Determine the (X, Y) coordinate at the center of the cell enclosing the given text.  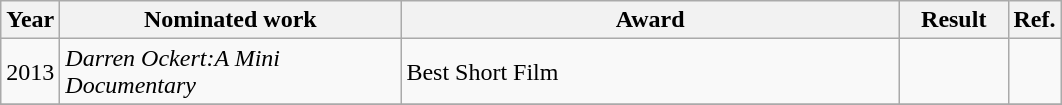
Best Short Film (650, 72)
Award (650, 20)
Result (954, 20)
2013 (30, 72)
Nominated work (230, 20)
Year (30, 20)
Ref. (1034, 20)
Darren Ockert:A Mini Documentary (230, 72)
